Scan for the cell matching the given text and deliver its (x, y) coordinate at center. 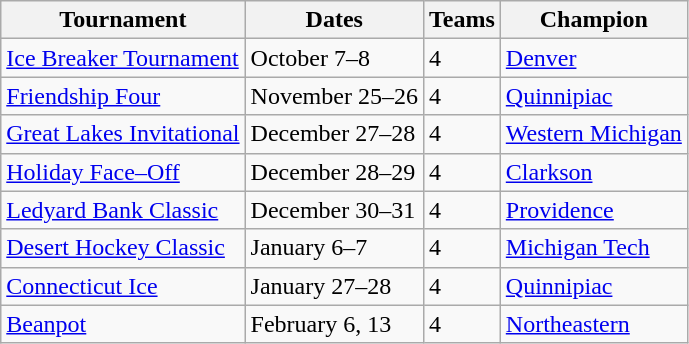
Champion (594, 20)
Desert Hockey Classic (123, 248)
Denver (594, 58)
October 7–8 (334, 58)
January 27–28 (334, 286)
Western Michigan (594, 134)
December 27–28 (334, 134)
February 6, 13 (334, 324)
Friendship Four (123, 96)
Michigan Tech (594, 248)
Northeastern (594, 324)
Great Lakes Invitational (123, 134)
January 6–7 (334, 248)
Teams (462, 20)
November 25–26 (334, 96)
December 28–29 (334, 172)
Holiday Face–Off (123, 172)
Beanpot (123, 324)
Connecticut Ice (123, 286)
December 30–31 (334, 210)
Providence (594, 210)
Dates (334, 20)
Tournament (123, 20)
Clarkson (594, 172)
Ledyard Bank Classic (123, 210)
Ice Breaker Tournament (123, 58)
